Provide the [x, y] coordinate of the cell's center where the given text is located.  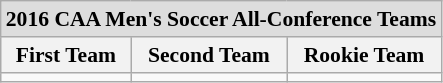
2016 CAA Men's Soccer All-Conference Teams [221, 19]
Rookie Team [364, 55]
Second Team [209, 55]
First Team [66, 55]
